Find where the given text appears and provide that cell's center as (X, Y) coordinate. 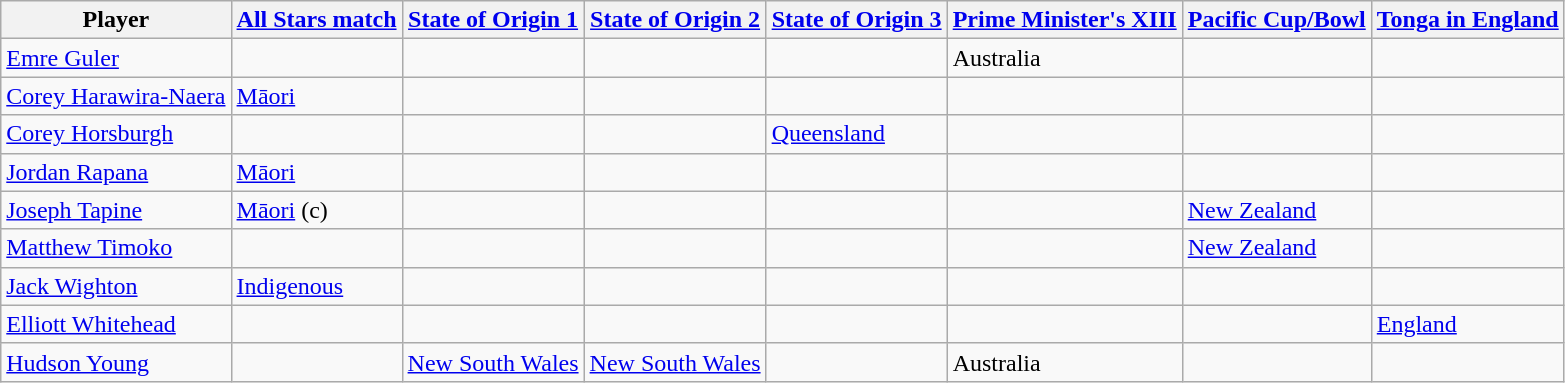
Player (116, 20)
All Stars match (316, 20)
Tonga in England (1468, 20)
Corey Horsburgh (116, 134)
State of Origin 1 (493, 20)
Queensland (856, 134)
Elliott Whitehead (116, 324)
State of Origin 3 (856, 20)
Matthew Timoko (116, 248)
Prime Minister's XIII (1064, 20)
State of Origin 2 (675, 20)
England (1468, 324)
Jack Wighton (116, 286)
Māori (c) (316, 210)
Hudson Young (116, 362)
Emre Guler (116, 58)
Indigenous (316, 286)
Pacific Cup/Bowl (1276, 20)
Corey Harawira-Naera (116, 96)
Jordan Rapana (116, 172)
Joseph Tapine (116, 210)
